Search for the cell housing the specified text and yield its [x, y] center coordinate. 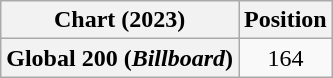
164 [285, 58]
Global 200 (Billboard) [120, 58]
Position [285, 20]
Chart (2023) [120, 20]
